Pinpoint the cell where the given text exists, returning its [X, Y] midpoint coordinate. 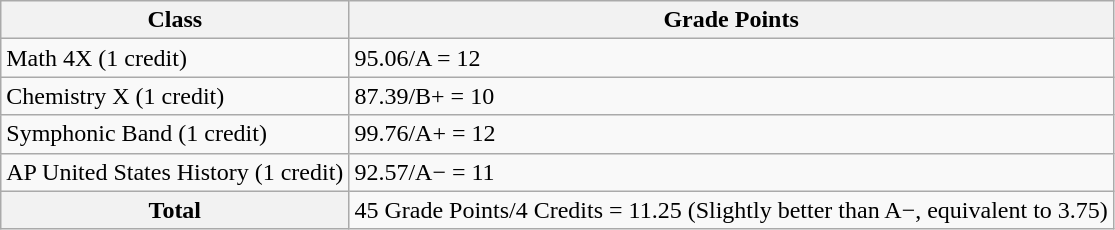
Total [175, 210]
Grade Points [731, 20]
Chemistry X (1 credit) [175, 96]
Class [175, 20]
Math 4X (1 credit) [175, 58]
99.76/A+ = 12 [731, 134]
Symphonic Band (1 credit) [175, 134]
87.39/B+ = 10 [731, 96]
95.06/A = 12 [731, 58]
92.57/A− = 11 [731, 172]
AP United States History (1 credit) [175, 172]
45 Grade Points/4 Credits = 11.25 (Slightly better than A−, equivalent to 3.75) [731, 210]
